For the text-containing cell, return its midpoint in [x, y] coordinate format. 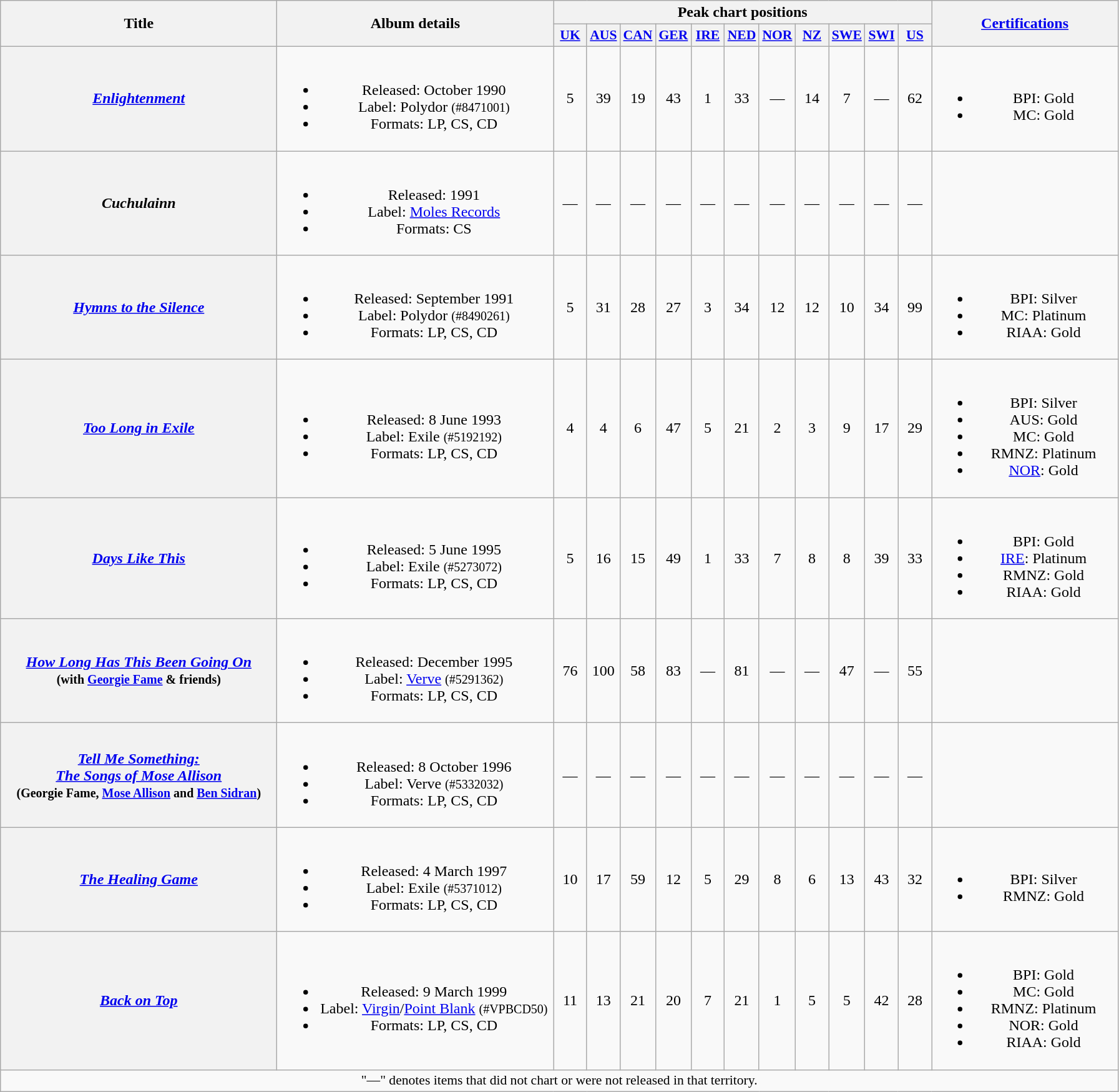
SWI [881, 36]
42 [881, 1000]
32 [915, 879]
NOR [777, 36]
58 [638, 671]
Peak chart positions [743, 12]
27 [673, 307]
11 [570, 1000]
Released: 9 March 1999Label: Virgin/Point Blank (#VPBCD50)Formats: LP, CS, CD [416, 1000]
83 [673, 671]
UK [570, 36]
Released: December 1995Label: Verve (#5291362)Formats: LP, CS, CD [416, 671]
IRE [708, 36]
2 [777, 428]
19 [638, 99]
Album details [416, 24]
GER [673, 36]
Released: September 1991Label: Polydor (#8490261)Formats: LP, CS, CD [416, 307]
49 [673, 558]
Released: 5 June 1995Label: Exile (#5273072)Formats: LP, CS, CD [416, 558]
Hymns to the Silence [139, 307]
16 [603, 558]
Certifications [1025, 24]
US [915, 36]
15 [638, 558]
Cuchulainn [139, 204]
SWE [847, 36]
BPI: SilverRMNZ: Gold [1025, 879]
62 [915, 99]
100 [603, 671]
20 [673, 1000]
55 [915, 671]
NZ [811, 36]
59 [638, 879]
9 [847, 428]
Released: 8 October 1996Label: Verve (#5332032)Formats: LP, CS, CD [416, 775]
Back on Top [139, 1000]
76 [570, 671]
BPI: GoldIRE: PlatinumRMNZ: GoldRIAA: Gold [1025, 558]
"—" denotes items that did not chart or were not released in that territory. [559, 1081]
BPI: GoldMC: GoldRMNZ: PlatinumNOR: GoldRIAA: Gold [1025, 1000]
Days Like This [139, 558]
Released: October 1990Label: Polydor (#8471001)Formats: LP, CS, CD [416, 99]
81 [742, 671]
Released: 1991Label: Moles RecordsFormats: CS [416, 204]
AUS [603, 36]
CAN [638, 36]
BPI: GoldMC: Gold [1025, 99]
31 [603, 307]
Released: 8 June 1993Label: Exile (#5192192)Formats: LP, CS, CD [416, 428]
The Healing Game [139, 879]
14 [811, 99]
How Long Has This Been Going On(with Georgie Fame & friends) [139, 671]
Title [139, 24]
NED [742, 36]
Too Long in Exile [139, 428]
Enlightenment [139, 99]
BPI: SilverMC: PlatinumRIAA: Gold [1025, 307]
BPI: SilverAUS: GoldMC: GoldRMNZ: PlatinumNOR: Gold [1025, 428]
99 [915, 307]
Released: 4 March 1997Label: Exile (#5371012)Formats: LP, CS, CD [416, 879]
Tell Me Something:The Songs of Mose Allison(Georgie Fame, Mose Allison and Ben Sidran) [139, 775]
